Determine the (x, y) coordinate at the center of the cell enclosing the given text.  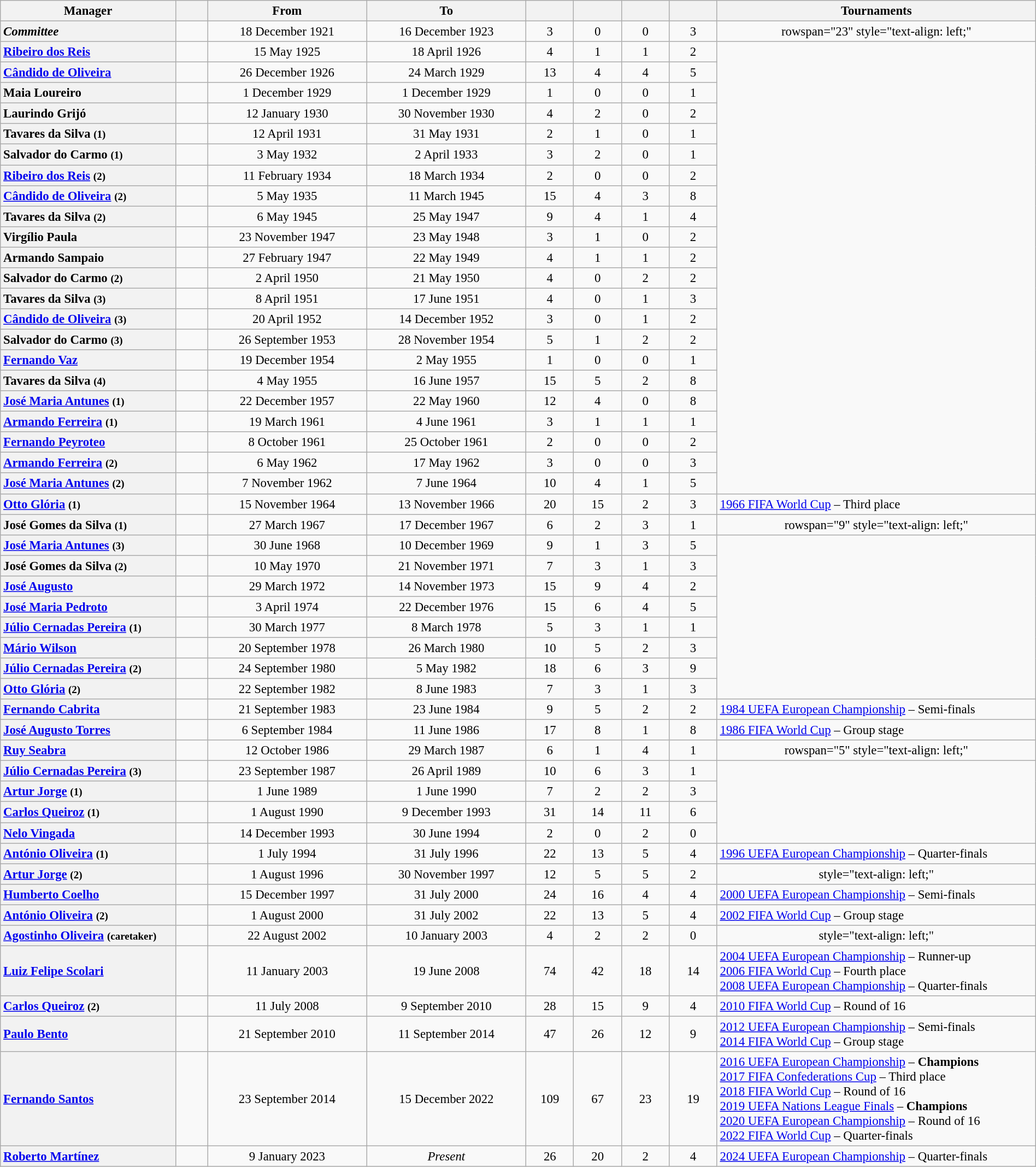
14 December 1993 (287, 833)
7 June 1964 (446, 484)
23 (645, 1099)
José Gomes da Silva (2) (89, 566)
Otto Glória (1) (89, 504)
Fernando Peyroteo (89, 442)
Fernando Vaz (89, 360)
Júlio Cernadas Pereira (3) (89, 771)
25 May 1947 (446, 216)
19 March 1961 (287, 422)
23 September 1987 (287, 771)
9 September 2010 (446, 1006)
rowspan="9" style="text-align: left;" (876, 525)
18 March 1934 (446, 175)
1 June 1989 (287, 792)
15 November 1964 (287, 504)
15 December 2022 (446, 1099)
15 May 1925 (287, 52)
Salvador do Carmo (2) (89, 278)
30 March 1977 (287, 628)
12 October 1986 (287, 750)
Salvador do Carmo (1) (89, 155)
11 July 2008 (287, 1006)
67 (598, 1099)
2002 FIFA World Cup – Group stage (876, 915)
2012 UEFA European Championship – Semi-finals2014 FIFA World Cup – Group stage (876, 1034)
29 March 1972 (287, 587)
Otto Glória (2) (89, 689)
22 May 1949 (446, 257)
13 November 1966 (446, 504)
15 December 1997 (287, 894)
22 December 1976 (446, 607)
2 May 1955 (446, 360)
30 November 1930 (446, 114)
16 December 1923 (446, 32)
Paulo Bento (89, 1034)
26 September 1953 (287, 339)
1984 UEFA European Championship – Semi-finals (876, 709)
Tavares da Silva (1) (89, 134)
8 March 1978 (446, 628)
17 (550, 730)
Tavares da Silva (3) (89, 298)
Salvador do Carmo (3) (89, 339)
11 February 1934 (287, 175)
Ribeiro dos Reis (2) (89, 175)
8 April 1951 (287, 298)
8 June 1983 (446, 689)
4 June 1961 (446, 422)
3 April 1974 (287, 607)
Artur Jorge (2) (89, 874)
21 September 2010 (287, 1034)
47 (550, 1034)
rowspan="23" style="text-align: left;" (876, 32)
3 May 1932 (287, 155)
5 May 1935 (287, 196)
Ribeiro dos Reis (89, 52)
20 April 1952 (287, 319)
24 March 1929 (446, 73)
10 May 1970 (287, 566)
27 March 1967 (287, 525)
9 January 2023 (287, 1157)
2010 FIFA World Cup – Round of 16 (876, 1006)
22 May 1960 (446, 401)
18 April 1926 (446, 52)
11 June 1986 (446, 730)
1 August 1996 (287, 874)
22 September 1982 (287, 689)
Virgílio Paula (89, 237)
Humberto Coelho (89, 894)
26 April 1989 (446, 771)
José Maria Antunes (2) (89, 484)
António Oliveira (2) (89, 915)
1 August 1990 (287, 812)
Tournaments (876, 11)
Cândido de Oliveira (89, 73)
29 March 1987 (446, 750)
22 August 2002 (287, 936)
14 December 1952 (446, 319)
31 July 1996 (446, 853)
Júlio Cernadas Pereira (1) (89, 628)
rowspan="5" style="text-align: left;" (876, 750)
17 May 1962 (446, 463)
Fernando Cabrita (89, 709)
5 May 1982 (446, 668)
Carlos Queiroz (2) (89, 1006)
12 January 1930 (287, 114)
16 June 1957 (446, 381)
26 December 1926 (287, 73)
José Maria Antunes (3) (89, 545)
20 September 1978 (287, 648)
2000 UEFA European Championship – Semi-finals (876, 894)
José Gomes da Silva (1) (89, 525)
24 (550, 894)
30 June 1994 (446, 833)
28 November 1954 (446, 339)
25 October 1961 (446, 442)
6 September 1984 (287, 730)
1 August 2000 (287, 915)
11 September 2014 (446, 1034)
2024 UEFA European Championship – Quarter-finals (876, 1157)
Laurindo Grijó (89, 114)
6 May 1945 (287, 216)
26 March 1980 (446, 648)
24 September 1980 (287, 668)
21 May 1950 (446, 278)
11 January 2003 (287, 971)
31 May 1931 (446, 134)
Committee (89, 32)
Armando Sampaio (89, 257)
Tavares da Silva (2) (89, 216)
1966 FIFA World Cup – Third place (876, 504)
23 September 2014 (287, 1099)
Maia Loureiro (89, 93)
Ruy Seabra (89, 750)
José Maria Antunes (1) (89, 401)
1 July 1994 (287, 853)
1986 FIFA World Cup – Group stage (876, 730)
22 December 1957 (287, 401)
José Augusto (89, 587)
23 November 1947 (287, 237)
Cândido de Oliveira (2) (89, 196)
4 May 1955 (287, 381)
21 September 1983 (287, 709)
Nelo Vingada (89, 833)
To (446, 11)
Mário Wilson (89, 648)
14 November 1973 (446, 587)
Tavares da Silva (4) (89, 381)
109 (550, 1099)
31 July 2000 (446, 894)
9 December 1993 (446, 812)
8 October 1961 (287, 442)
16 (598, 894)
11 (645, 812)
19 (693, 1099)
27 February 1947 (287, 257)
Present (446, 1157)
Artur Jorge (1) (89, 792)
18 December 1921 (287, 32)
Roberto Martínez (89, 1157)
31 July 2002 (446, 915)
António Oliveira (1) (89, 853)
31 (550, 812)
2 April 1950 (287, 278)
30 November 1997 (446, 874)
23 May 1948 (446, 237)
1996 UEFA European Championship – Quarter-finals (876, 853)
José Augusto Torres (89, 730)
Armando Ferreira (2) (89, 463)
Agostinho Oliveira (caretaker) (89, 936)
Armando Ferreira (1) (89, 422)
17 June 1951 (446, 298)
Fernando Santos (89, 1099)
28 (550, 1006)
74 (550, 971)
19 December 1954 (287, 360)
23 June 1984 (446, 709)
Carlos Queiroz (1) (89, 812)
From (287, 11)
12 April 1931 (287, 134)
17 December 1967 (446, 525)
6 May 1962 (287, 463)
Cândido de Oliveira (3) (89, 319)
Luiz Felipe Scolari (89, 971)
7 November 1962 (287, 484)
Manager (89, 11)
1 June 1990 (446, 792)
11 March 1945 (446, 196)
30 June 1968 (287, 545)
José Maria Pedroto (89, 607)
2 April 1933 (446, 155)
Júlio Cernadas Pereira (2) (89, 668)
10 January 2003 (446, 936)
2004 UEFA European Championship – Runner-up2006 FIFA World Cup – Fourth place2008 UEFA European Championship – Quarter-finals (876, 971)
42 (598, 971)
19 June 2008 (446, 971)
21 November 1971 (446, 566)
10 December 1969 (446, 545)
